Determine the (x, y) coordinate at the center of the cell enclosing the given text.  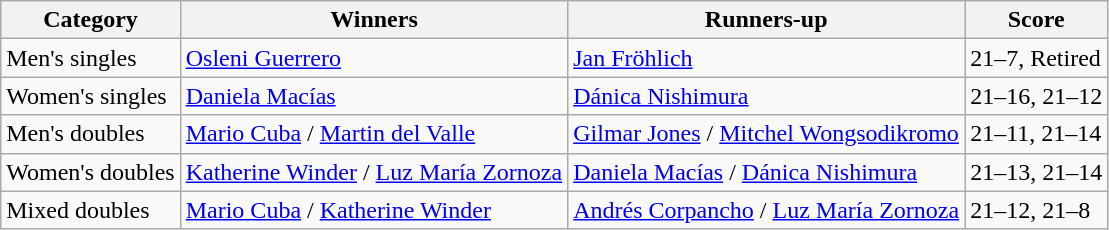
Osleni Guerrero (374, 58)
Men's doubles (90, 134)
Dánica Nishimura (766, 96)
Mario Cuba / Martin del Valle (374, 134)
Mario Cuba / Katherine Winder (374, 210)
Men's singles (90, 58)
21–16, 21–12 (1036, 96)
Jan Fröhlich (766, 58)
Daniela Macías (374, 96)
Katherine Winder / Luz María Zornoza (374, 172)
Score (1036, 20)
Daniela Macías / Dánica Nishimura (766, 172)
21–13, 21–14 (1036, 172)
Category (90, 20)
Runners-up (766, 20)
Women's doubles (90, 172)
Gilmar Jones / Mitchel Wongsodikromo (766, 134)
21–7, Retired (1036, 58)
Andrés Corpancho / Luz María Zornoza (766, 210)
21–11, 21–14 (1036, 134)
Mixed doubles (90, 210)
21–12, 21–8 (1036, 210)
Women's singles (90, 96)
Winners (374, 20)
